Scan for the cell matching the given text and deliver its [x, y] coordinate at center. 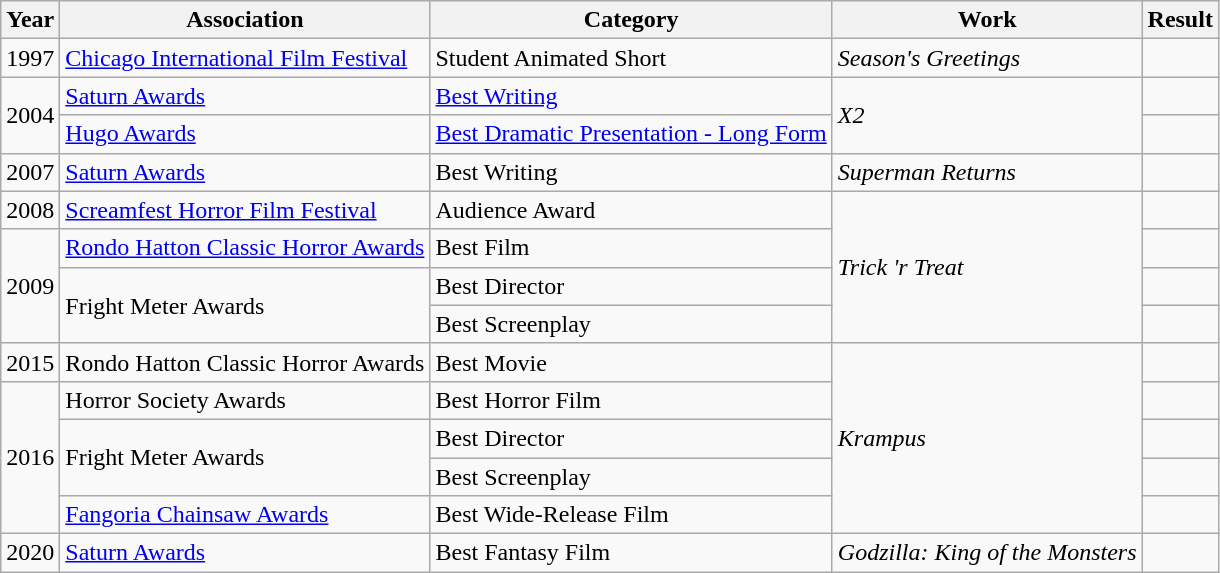
Best Fantasy Film [631, 553]
Result [1180, 20]
2016 [30, 457]
Best Film [631, 248]
2008 [30, 210]
Best Wide-Release Film [631, 515]
2020 [30, 553]
Chicago International Film Festival [245, 58]
2007 [30, 172]
2015 [30, 362]
Fangoria Chainsaw Awards [245, 515]
Best Horror Film [631, 400]
Season's Greetings [987, 58]
2009 [30, 286]
Student Animated Short [631, 58]
Screamfest Horror Film Festival [245, 210]
Krampus [987, 438]
Trick 'r Treat [987, 267]
Best Movie [631, 362]
Audience Award [631, 210]
Association [245, 20]
Work [987, 20]
Year [30, 20]
Godzilla: King of the Monsters [987, 553]
2004 [30, 115]
Horror Society Awards [245, 400]
Best Dramatic Presentation - Long Form [631, 134]
X2 [987, 115]
Category [631, 20]
1997 [30, 58]
Superman Returns [987, 172]
Hugo Awards [245, 134]
